Output the (X, Y) coordinate of the center of the cell containing the given text.  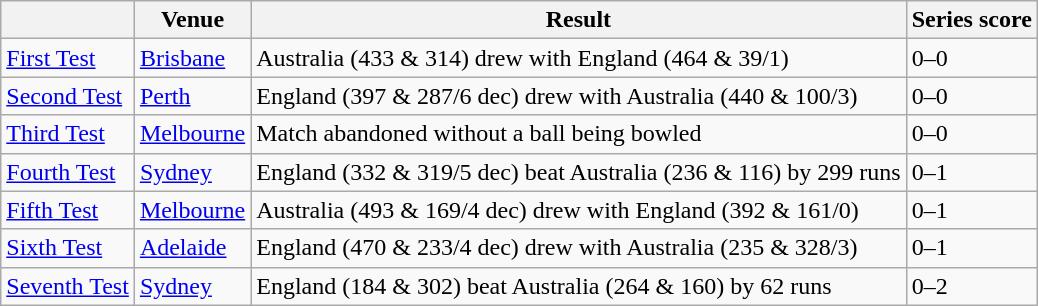
Second Test (68, 96)
Third Test (68, 134)
0–2 (972, 286)
England (332 & 319/5 dec) beat Australia (236 & 116) by 299 runs (578, 172)
Fifth Test (68, 210)
Australia (493 & 169/4 dec) drew with England (392 & 161/0) (578, 210)
Adelaide (192, 248)
Fourth Test (68, 172)
Venue (192, 20)
Series score (972, 20)
England (184 & 302) beat Australia (264 & 160) by 62 runs (578, 286)
England (397 & 287/6 dec) drew with Australia (440 & 100/3) (578, 96)
Result (578, 20)
Match abandoned without a ball being bowled (578, 134)
Brisbane (192, 58)
Sixth Test (68, 248)
Australia (433 & 314) drew with England (464 & 39/1) (578, 58)
England (470 & 233/4 dec) drew with Australia (235 & 328/3) (578, 248)
First Test (68, 58)
Seventh Test (68, 286)
Perth (192, 96)
